From the cell containing the given text, extract its center point as (x, y) coordinate. 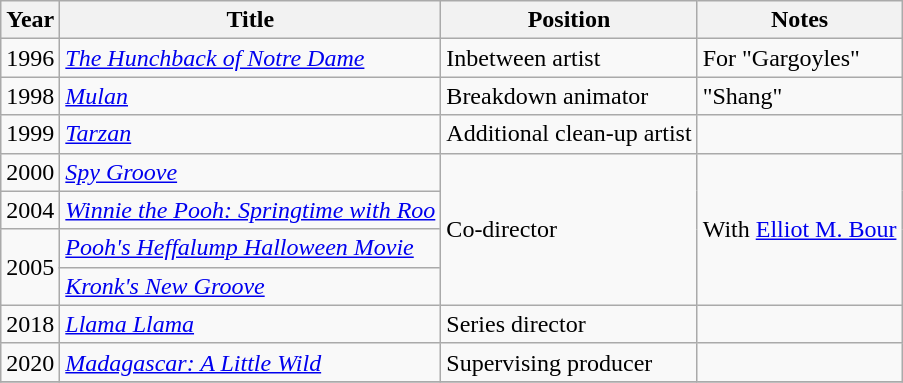
Additional clean-up artist (569, 134)
The Hunchback of Notre Dame (250, 58)
Winnie the Pooh: Springtime with Roo (250, 210)
Inbetween artist (569, 58)
Series director (569, 324)
With Elliot M. Bour (800, 229)
Title (250, 20)
1999 (30, 134)
Kronk's New Groove (250, 286)
Mulan (250, 96)
Position (569, 20)
2005 (30, 267)
Pooh's Heffalump Halloween Movie (250, 248)
Tarzan (250, 134)
1998 (30, 96)
2004 (30, 210)
2020 (30, 362)
Co-director (569, 229)
For "Gargoyles" (800, 58)
2018 (30, 324)
Breakdown animator (569, 96)
Notes (800, 20)
Supervising producer (569, 362)
1996 (30, 58)
Spy Groove (250, 172)
Year (30, 20)
2000 (30, 172)
Madagascar: A Little Wild (250, 362)
Llama Llama (250, 324)
"Shang" (800, 96)
